Provide the [X, Y] coordinate of the cell's center where the given text is located.  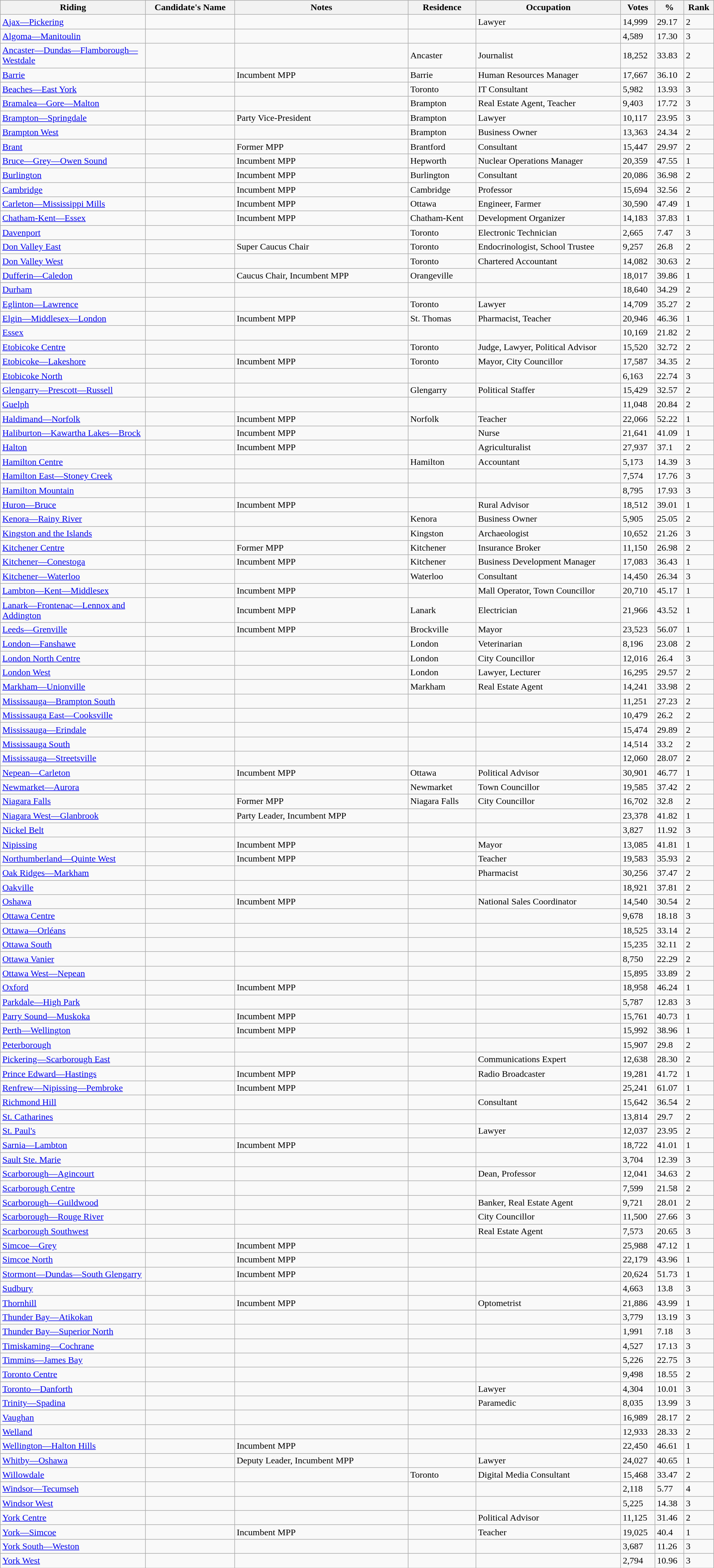
21.58 [670, 1188]
13.99 [670, 1403]
5,225 [638, 1503]
Glengarry [442, 390]
16,295 [638, 673]
40.65 [670, 1460]
Radio Broadcaster [548, 1073]
7.47 [670, 233]
Etobicoke—Lakeshore [73, 361]
Brampton—Springdale [73, 118]
Kingston [442, 533]
43.52 [670, 610]
15,447 [638, 146]
18,921 [638, 887]
Rural Advisor [548, 505]
20,710 [638, 591]
22.74 [670, 376]
30,590 [638, 204]
Nipissing [73, 844]
20,946 [638, 318]
46.61 [670, 1446]
43.99 [670, 1303]
Kenora—Rainy River [73, 519]
Nuclear Operations Manager [548, 161]
15,642 [638, 1102]
Stormont—Dundas—South Glengarry [73, 1274]
15,992 [638, 1031]
Brockville [442, 629]
32.72 [670, 347]
Lawyer, Lecturer [548, 673]
36.54 [670, 1102]
36.43 [670, 562]
37.81 [670, 887]
11,251 [638, 701]
17.76 [670, 476]
17.93 [670, 490]
30,901 [638, 773]
Accountant [548, 462]
15,429 [638, 390]
Optometrist [548, 1303]
Scarborough—Guildwood [73, 1203]
33.98 [670, 687]
Whitby—Oshawa [73, 1460]
17.13 [670, 1346]
17,587 [638, 361]
Endocrinologist, School Trustee [548, 247]
11,150 [638, 548]
Residence [442, 8]
15,895 [638, 973]
18.18 [670, 916]
28.30 [670, 1059]
Scarborough—Rouge River [73, 1217]
York South—Weston [73, 1546]
Toronto Centre [73, 1375]
4,527 [638, 1346]
Perth—Wellington [73, 1031]
56.07 [670, 629]
15,520 [638, 347]
Glengarry—Prescott—Russell [73, 390]
39.86 [670, 276]
12,638 [638, 1059]
14,082 [638, 261]
Veterinarian [548, 644]
29.17 [670, 22]
Mayor, City Councillor [548, 361]
Mississauga—Brampton South [73, 701]
26.2 [670, 715]
Haldimand—Norfolk [73, 419]
28.01 [670, 1203]
19,025 [638, 1532]
9,721 [638, 1203]
Hamilton East—Stoney Creek [73, 476]
Hepworth [442, 161]
61.07 [670, 1088]
Riding [73, 8]
26.8 [670, 247]
Communications Expert [548, 1059]
3,704 [638, 1160]
Essex [73, 333]
18,252 [638, 56]
30.63 [670, 261]
2,665 [638, 233]
15,761 [638, 1016]
20,086 [638, 175]
Ottawa Vanier [73, 959]
14,540 [638, 902]
25,988 [638, 1245]
London West [73, 673]
47.49 [670, 204]
18,017 [638, 276]
18.55 [670, 1375]
13.8 [670, 1288]
46.36 [670, 318]
5,905 [638, 519]
14,514 [638, 744]
14.39 [670, 462]
Oxford [73, 988]
Pickering—Scarborough East [73, 1059]
Kingston and the Islands [73, 533]
33.83 [670, 56]
5,226 [638, 1360]
25.05 [670, 519]
National Sales Coordinator [548, 902]
16,702 [638, 801]
Ajax—Pickering [73, 22]
5,982 [638, 89]
40.73 [670, 1016]
37.47 [670, 873]
Business Development Manager [548, 562]
Eglinton—Lawrence [73, 304]
12,037 [638, 1131]
Brant [73, 146]
Kitchener—Waterloo [73, 576]
Mississauga—Streetsville [73, 758]
Nepean—Carleton [73, 773]
Electrician [548, 610]
22.29 [670, 959]
Mississauga South [73, 744]
41.09 [670, 433]
13.19 [670, 1317]
7,573 [638, 1231]
33.47 [670, 1475]
Windsor West [73, 1503]
28.17 [670, 1417]
Richmond Hill [73, 1102]
41.81 [670, 844]
24,027 [638, 1460]
45.17 [670, 591]
35.27 [670, 304]
Thunder Bay—Atikokan [73, 1317]
23,523 [638, 629]
Brampton West [73, 132]
21,966 [638, 610]
12,060 [638, 758]
38.96 [670, 1031]
2,118 [638, 1489]
Huron—Bruce [73, 505]
Oakville [73, 887]
York—Simcoe [73, 1532]
Party Leader, Incumbent MPP [322, 816]
14,999 [638, 22]
Chatham-Kent [442, 218]
18,525 [638, 930]
20.65 [670, 1231]
Scarborough Centre [73, 1188]
Simcoe—Grey [73, 1245]
Kitchener Centre [73, 548]
13,814 [638, 1117]
28.07 [670, 758]
14,450 [638, 576]
Nickel Belt [73, 830]
Human Resources Manager [548, 75]
Insurance Broker [548, 548]
6,163 [638, 376]
Niagara West—Glanbrook [73, 816]
25,241 [638, 1088]
Deputy Leader, Incumbent MPP [322, 1460]
% [670, 8]
21.26 [670, 533]
28.33 [670, 1432]
14,183 [638, 218]
IT Consultant [548, 89]
Town Councillor [548, 787]
29.97 [670, 146]
37.1 [670, 448]
16,989 [638, 1417]
32.57 [670, 390]
33.89 [670, 973]
Ancaster [442, 56]
18,722 [638, 1145]
Digital Media Consultant [548, 1475]
12,016 [638, 658]
Etobicoke Centre [73, 347]
Thunder Bay—Superior North [73, 1331]
26.98 [670, 548]
Markham—Unionville [73, 687]
Hamilton [442, 462]
Chatham-Kent—Essex [73, 218]
13.93 [670, 89]
Hamilton Centre [73, 462]
37.42 [670, 787]
9,678 [638, 916]
Ottawa Centre [73, 916]
Agriculturalist [548, 448]
Don Valley East [73, 247]
Elgin—Middlesex—London [73, 318]
5,173 [638, 462]
Halton [73, 448]
51.73 [670, 1274]
Newmarket—Aurora [73, 787]
Mississauga—Erindale [73, 730]
Ottawa—Orléans [73, 930]
Dufferin—Caledon [73, 276]
10,117 [638, 118]
Carleton—Mississippi Mills [73, 204]
15,907 [638, 1045]
11,125 [638, 1518]
26.4 [670, 658]
Party Vice-President [322, 118]
Parkdale—High Park [73, 1002]
11.92 [670, 830]
31.46 [670, 1518]
Timmins—James Bay [73, 1360]
22.75 [670, 1360]
15,468 [638, 1475]
Parry Sound—Muskoka [73, 1016]
Chartered Accountant [548, 261]
18,512 [638, 505]
Rank [699, 8]
52.22 [670, 419]
46.77 [670, 773]
Oak Ridges—Markham [73, 873]
41.01 [670, 1145]
St. Catharines [73, 1117]
Nurse [548, 433]
Welland [73, 1432]
York Centre [73, 1518]
11,500 [638, 1217]
Votes [638, 8]
36.10 [670, 75]
17.72 [670, 104]
29.7 [670, 1117]
Pharmacist [548, 873]
Electronic Technician [548, 233]
4 [699, 1489]
Sarnia—Lambton [73, 1145]
4,663 [638, 1288]
17,083 [638, 562]
Toronto—Danforth [73, 1389]
3,687 [638, 1546]
23.08 [670, 644]
27.23 [670, 701]
Ancaster—Dundas—Flamborough—Westdale [73, 56]
Political Staffer [548, 390]
Windsor—Tecumseh [73, 1489]
27.66 [670, 1217]
13,085 [638, 844]
1,991 [638, 1331]
8,750 [638, 959]
Etobicoke North [73, 376]
14,709 [638, 304]
Notes [322, 8]
29.89 [670, 730]
21,886 [638, 1303]
Lanark—Frontenac—Lennox and Addington [73, 610]
Don Valley West [73, 261]
Development Organizer [548, 218]
Hamilton Mountain [73, 490]
17,667 [638, 75]
Kitchener—Conestoga [73, 562]
7,574 [638, 476]
Super Caucus Chair [322, 247]
10.01 [670, 1389]
Willowdale [73, 1475]
40.4 [670, 1532]
Paramedic [548, 1403]
London—Fanshawe [73, 644]
Orangeville [442, 276]
39.01 [670, 505]
19,583 [638, 859]
13,363 [638, 132]
14.38 [670, 1503]
32.56 [670, 189]
Engineer, Farmer [548, 204]
Leeds—Grenville [73, 629]
46.24 [670, 988]
Caucus Chair, Incumbent MPP [322, 276]
Peterborough [73, 1045]
10,652 [638, 533]
35.93 [670, 859]
St. Paul's [73, 1131]
15,474 [638, 730]
Lambton—Kent—Middlesex [73, 591]
41.72 [670, 1073]
Simcoe North [73, 1260]
18,958 [638, 988]
Northumberland—Quinte West [73, 859]
21,641 [638, 433]
11.26 [670, 1546]
23,378 [638, 816]
Newmarket [442, 787]
9,498 [638, 1375]
37.83 [670, 218]
12.83 [670, 1002]
Scarborough—Agincourt [73, 1174]
24.34 [670, 132]
9,257 [638, 247]
34.35 [670, 361]
Kenora [442, 519]
Archaeologist [548, 533]
17.30 [670, 36]
30,256 [638, 873]
9,403 [638, 104]
22,450 [638, 1446]
30.54 [670, 902]
Candidate's Name [190, 8]
7,599 [638, 1188]
12,041 [638, 1174]
32.11 [670, 945]
Sudbury [73, 1288]
14,241 [638, 687]
19,281 [638, 1073]
19,585 [638, 787]
Davenport [73, 233]
Waterloo [442, 576]
Mississauga East—Cooksville [73, 715]
32.8 [670, 801]
Vaughan [73, 1417]
47.12 [670, 1245]
Sault Ste. Marie [73, 1160]
Scarborough Southwest [73, 1231]
Beaches—East York [73, 89]
London North Centre [73, 658]
29.57 [670, 673]
12,933 [638, 1432]
3,779 [638, 1317]
4,304 [638, 1389]
12.39 [670, 1160]
Ottawa South [73, 945]
34.63 [670, 1174]
York West [73, 1560]
Thornhill [73, 1303]
11,048 [638, 404]
Judge, Lawyer, Political Advisor [548, 347]
Journalist [548, 56]
Norfolk [442, 419]
Guelph [73, 404]
34.29 [670, 290]
5,787 [638, 1002]
Durham [73, 290]
41.82 [670, 816]
27,937 [638, 448]
10,169 [638, 333]
22,066 [638, 419]
7.18 [670, 1331]
5.77 [670, 1489]
Haliburton—Kawartha Lakes—Brock [73, 433]
15,694 [638, 189]
Banker, Real Estate Agent [548, 1203]
Brantford [442, 146]
4,589 [638, 36]
10,479 [638, 715]
Pharmacist, Teacher [548, 318]
29.8 [670, 1045]
33.2 [670, 744]
Real Estate Agent, Teacher [548, 104]
Prince Edward—Hastings [73, 1073]
21.82 [670, 333]
36.98 [670, 175]
Wellington—Halton Hills [73, 1446]
Lanark [442, 610]
8,795 [638, 490]
8,035 [638, 1403]
15,235 [638, 945]
22,179 [638, 1260]
St. Thomas [442, 318]
Bruce—Grey—Owen Sound [73, 161]
33.14 [670, 930]
26.34 [670, 576]
47.55 [670, 161]
Occupation [548, 8]
Oshawa [73, 902]
Timiskaming—Cochrane [73, 1346]
Trinity—Spadina [73, 1403]
43.96 [670, 1260]
2,794 [638, 1560]
Renfrew—Nipissing—Pembroke [73, 1088]
20.84 [670, 404]
Professor [548, 189]
Algoma—Manitoulin [73, 36]
Mall Operator, Town Councillor [548, 591]
3,827 [638, 830]
Bramalea—Gore—Malton [73, 104]
10.96 [670, 1560]
Dean, Professor [548, 1174]
18,640 [638, 290]
8,196 [638, 644]
20,624 [638, 1274]
20,359 [638, 161]
Markham [442, 687]
Ottawa West—Nepean [73, 973]
